Return (X, Y) of the center of cell containing provided text 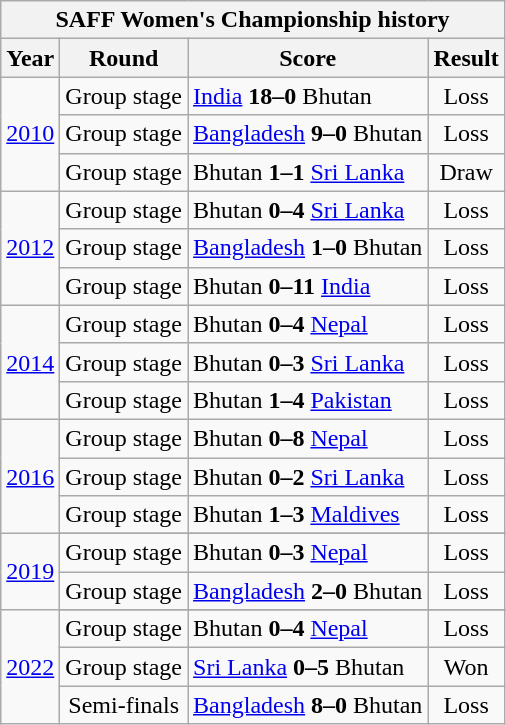
2014 (30, 362)
Semi-finals (124, 705)
2016 (30, 476)
Bhutan 0–3 Nepal (308, 553)
Round (124, 58)
Bhutan 0–11 India (308, 286)
Year (30, 58)
Score (308, 58)
2022 (30, 667)
Bangladesh 8–0 Bhutan (308, 705)
Bhutan 0–4 Sri Lanka (308, 210)
Bangladesh 9–0 Bhutan (308, 134)
Draw (466, 172)
Bhutan 0–2 Sri Lanka (308, 477)
2010 (30, 134)
Bhutan 1–1 Sri Lanka (308, 172)
Result (466, 58)
India 18–0 Bhutan (308, 96)
SAFF Women's Championship history (253, 20)
Bhutan 0–3 Sri Lanka (308, 362)
Bangladesh 1–0 Bhutan (308, 248)
Bhutan 0–8 Nepal (308, 438)
Bangladesh 2–0 Bhutan (308, 591)
Bhutan 1–3 Maldives (308, 515)
2012 (30, 248)
Sri Lanka 0–5 Bhutan (308, 667)
Bhutan 1–4 Pakistan (308, 400)
Won (466, 667)
2019 (30, 572)
